Return the [x, y] coordinate for the center point of the cell that contains the specified text.  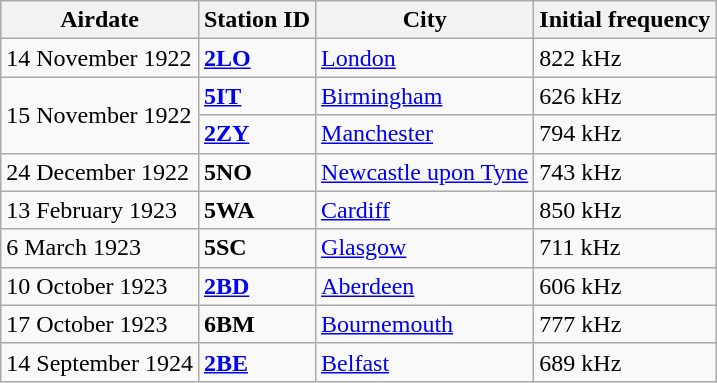
2LO [256, 58]
5SC [256, 248]
5IT [256, 96]
5WA [256, 210]
Newcastle upon Tyne [425, 172]
24 December 1922 [100, 172]
Belfast [425, 362]
711 kHz [625, 248]
Glasgow [425, 248]
2ZY [256, 134]
10 October 1923 [100, 286]
Station ID [256, 20]
2BE [256, 362]
17 October 1923 [100, 324]
Airdate [100, 20]
626 kHz [625, 96]
13 February 1923 [100, 210]
London [425, 58]
Manchester [425, 134]
Aberdeen [425, 286]
6 March 1923 [100, 248]
Birmingham [425, 96]
City [425, 20]
5NO [256, 172]
777 kHz [625, 324]
Initial frequency [625, 20]
14 November 1922 [100, 58]
14 September 1924 [100, 362]
850 kHz [625, 210]
794 kHz [625, 134]
606 kHz [625, 286]
743 kHz [625, 172]
Cardiff [425, 210]
822 kHz [625, 58]
15 November 1922 [100, 115]
Bournemouth [425, 324]
6BM [256, 324]
689 kHz [625, 362]
2BD [256, 286]
